Capture the cell that displays the provided text and extract its (x, y) central coordinate. 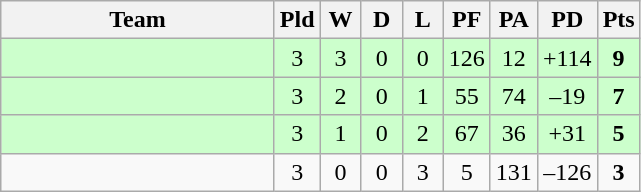
126 (466, 58)
PA (514, 20)
67 (466, 134)
+114 (567, 58)
W (340, 20)
–19 (567, 96)
36 (514, 134)
Team (138, 20)
9 (618, 58)
D (382, 20)
131 (514, 172)
L (422, 20)
7 (618, 96)
+31 (567, 134)
–126 (567, 172)
55 (466, 96)
12 (514, 58)
74 (514, 96)
Pld (297, 20)
PD (567, 20)
Pts (618, 20)
PF (466, 20)
